Identify which cell holds the provided text, then report its (x, y) central coordinate. 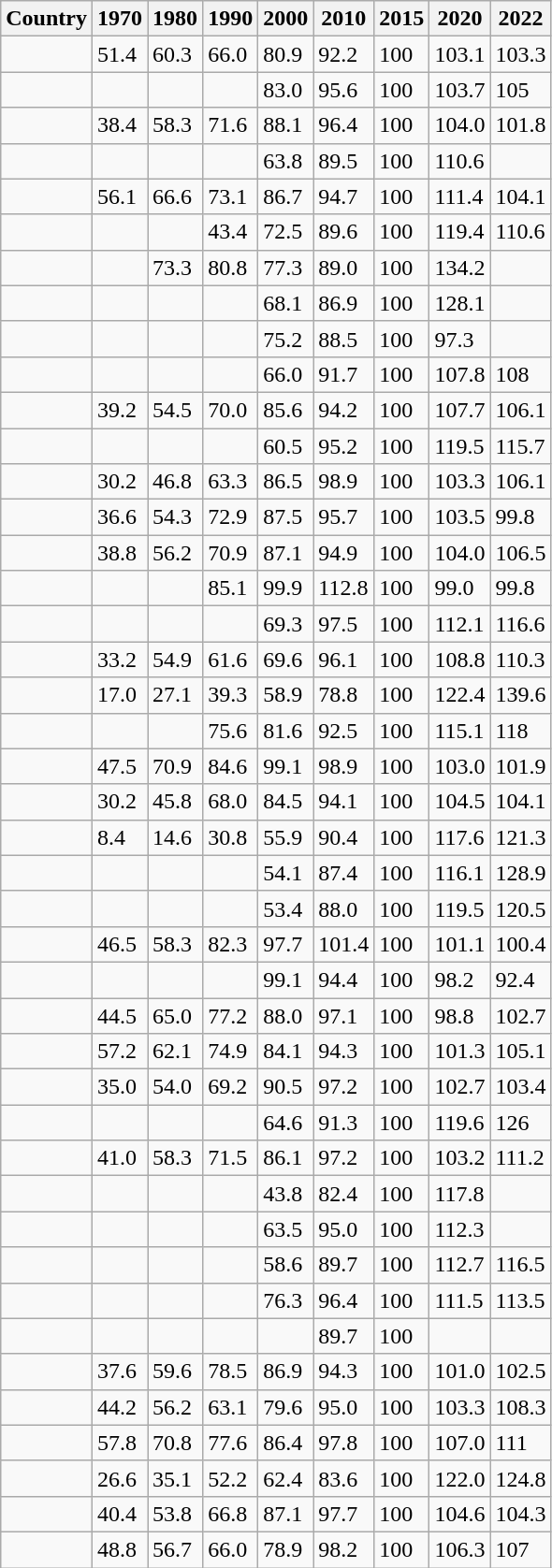
104.5 (460, 802)
107.7 (460, 410)
38.8 (120, 553)
80.8 (230, 268)
54.1 (286, 873)
103.0 (460, 766)
102.5 (520, 1372)
33.2 (120, 660)
101.8 (520, 125)
86.5 (286, 482)
103.7 (460, 90)
51.4 (120, 54)
35.0 (120, 1087)
58.9 (286, 695)
63.5 (286, 1229)
63.3 (230, 482)
94.7 (344, 196)
122.4 (460, 695)
2010 (344, 19)
103.1 (460, 54)
85.1 (230, 588)
84.5 (286, 802)
41.0 (120, 1158)
112.3 (460, 1229)
38.4 (120, 125)
83.0 (286, 90)
39.2 (120, 410)
77.2 (230, 1015)
77.3 (286, 268)
61.6 (230, 660)
56.1 (120, 196)
100.4 (520, 944)
47.5 (120, 766)
105 (520, 90)
27.1 (176, 695)
105.1 (520, 1052)
95.6 (344, 90)
76.3 (286, 1300)
134.2 (460, 268)
66.8 (230, 1514)
94.9 (344, 553)
97.8 (344, 1443)
96.1 (344, 660)
112.8 (344, 588)
94.2 (344, 410)
90.5 (286, 1087)
101.9 (520, 766)
98.8 (460, 1015)
122.0 (460, 1478)
71.6 (230, 125)
118 (520, 731)
116.1 (460, 873)
69.2 (230, 1087)
107 (520, 1549)
57.8 (120, 1443)
Country (47, 19)
87.4 (344, 873)
52.2 (230, 1478)
2022 (520, 19)
45.8 (176, 802)
124.8 (520, 1478)
97.3 (460, 339)
89.0 (344, 268)
64.6 (286, 1123)
88.5 (344, 339)
89.6 (344, 232)
103.5 (460, 517)
62.1 (176, 1052)
74.9 (230, 1052)
54.5 (176, 410)
77.6 (230, 1443)
86.7 (286, 196)
2015 (402, 19)
75.2 (286, 339)
121.3 (520, 837)
39.3 (230, 695)
97.1 (344, 1015)
78.5 (230, 1372)
37.6 (120, 1372)
14.6 (176, 837)
103.4 (520, 1087)
94.4 (344, 980)
70.0 (230, 410)
30.8 (230, 837)
80.9 (286, 54)
1980 (176, 19)
78.9 (286, 1549)
91.3 (344, 1123)
26.6 (120, 1478)
68.1 (286, 303)
89.5 (344, 161)
58.6 (286, 1265)
108 (520, 374)
115.7 (520, 446)
53.8 (176, 1514)
48.8 (120, 1549)
107.0 (460, 1443)
73.3 (176, 268)
111.2 (520, 1158)
119.6 (460, 1123)
60.3 (176, 54)
101.1 (460, 944)
90.4 (344, 837)
43.4 (230, 232)
99.0 (460, 588)
40.4 (120, 1514)
101.0 (460, 1372)
112.1 (460, 624)
36.6 (120, 517)
101.4 (344, 944)
84.1 (286, 1052)
126 (520, 1123)
94.1 (344, 802)
81.6 (286, 731)
44.2 (120, 1407)
117.6 (460, 837)
78.8 (344, 695)
92.5 (344, 731)
68.0 (230, 802)
73.1 (230, 196)
63.1 (230, 1407)
104.3 (520, 1514)
92.4 (520, 980)
2020 (460, 19)
79.6 (286, 1407)
84.6 (230, 766)
99.9 (286, 588)
60.5 (286, 446)
17.0 (120, 695)
63.8 (286, 161)
65.0 (176, 1015)
108.8 (460, 660)
120.5 (520, 908)
82.3 (230, 944)
97.5 (344, 624)
128.9 (520, 873)
101.3 (460, 1052)
87.5 (286, 517)
112.7 (460, 1265)
72.5 (286, 232)
107.8 (460, 374)
106.5 (520, 553)
115.1 (460, 731)
54.3 (176, 517)
95.7 (344, 517)
91.7 (344, 374)
1970 (120, 19)
116.6 (520, 624)
8.4 (120, 837)
139.6 (520, 695)
35.1 (176, 1478)
104.6 (460, 1514)
86.4 (286, 1443)
83.6 (344, 1478)
106.3 (460, 1549)
46.8 (176, 482)
66.6 (176, 196)
53.4 (286, 908)
59.6 (176, 1372)
54.9 (176, 660)
111.5 (460, 1300)
71.5 (230, 1158)
62.4 (286, 1478)
113.5 (520, 1300)
44.5 (120, 1015)
43.8 (286, 1194)
56.7 (176, 1549)
103.2 (460, 1158)
108.3 (520, 1407)
110.3 (520, 660)
128.1 (460, 303)
54.0 (176, 1087)
111 (520, 1443)
75.6 (230, 731)
55.9 (286, 837)
95.2 (344, 446)
82.4 (344, 1194)
116.5 (520, 1265)
92.2 (344, 54)
88.1 (286, 125)
72.9 (230, 517)
46.5 (120, 944)
1990 (230, 19)
2000 (286, 19)
119.4 (460, 232)
111.4 (460, 196)
69.6 (286, 660)
57.2 (120, 1052)
86.1 (286, 1158)
69.3 (286, 624)
85.6 (286, 410)
70.8 (176, 1443)
117.8 (460, 1194)
